Scan for the cell matching the given text and deliver its [X, Y] coordinate at center. 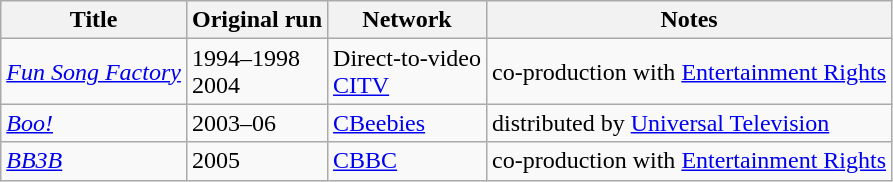
Network [408, 20]
2005 [256, 161]
CBeebies [408, 123]
Direct-to-videoCITV [408, 72]
1994–19982004 [256, 72]
Notes [690, 20]
Title [94, 20]
Boo! [94, 123]
Original run [256, 20]
2003–06 [256, 123]
BB3B [94, 161]
distributed by Universal Television [690, 123]
CBBC [408, 161]
Fun Song Factory [94, 72]
